Scan for the cell matching the given text and deliver its (X, Y) coordinate at center. 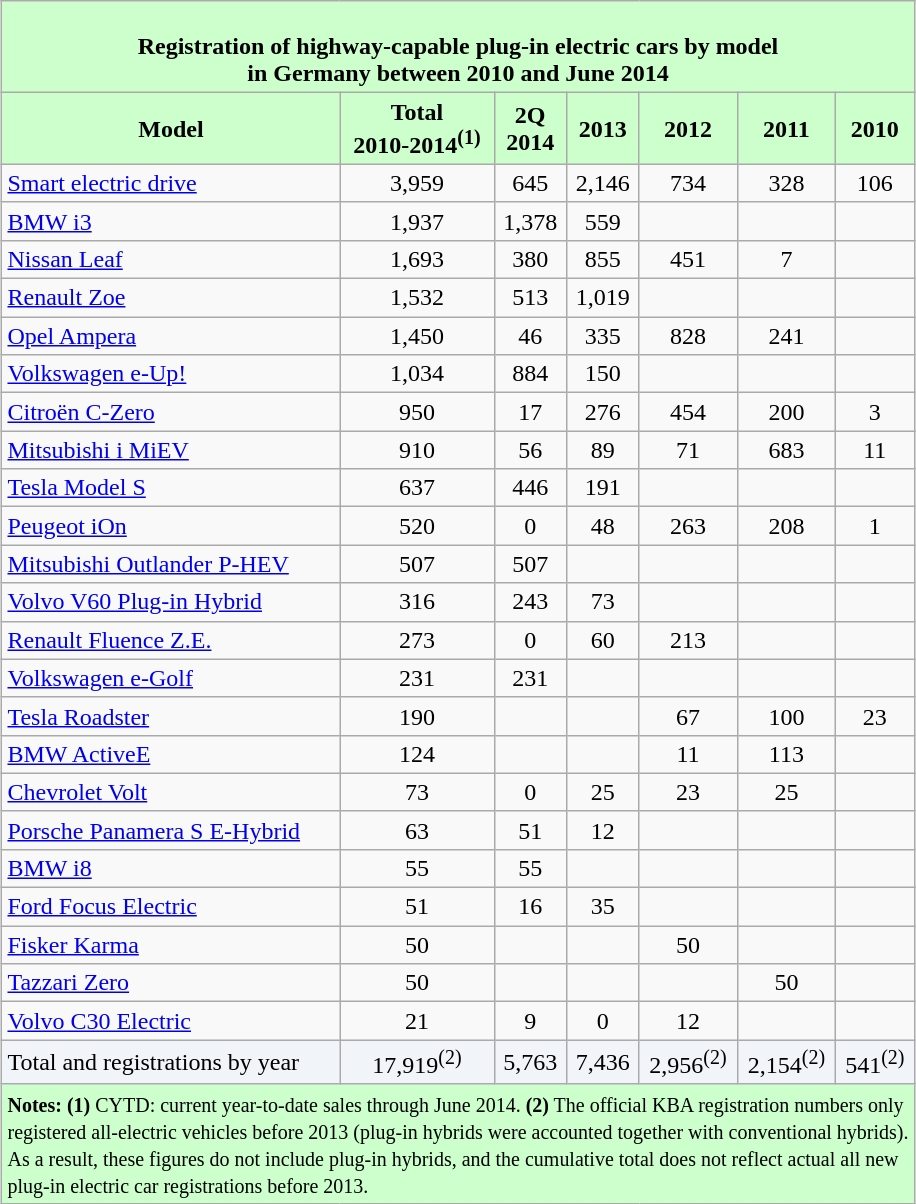
56 (530, 450)
Fisker Karma (171, 945)
16 (530, 907)
2013 (602, 129)
67 (688, 716)
Volkswagen e-Golf (171, 678)
Volvo V60 Plug-in Hybrid (171, 602)
17 (530, 412)
910 (417, 450)
241 (786, 336)
Smart electric drive (171, 183)
9 (530, 1021)
Renault Fluence Z.E. (171, 640)
950 (417, 412)
520 (417, 526)
BMW ActiveE (171, 754)
243 (530, 602)
191 (602, 488)
Porsche Panamera S E-Hybrid (171, 830)
17,919(2) (417, 1062)
263 (688, 526)
637 (417, 488)
150 (602, 374)
683 (786, 450)
Peugeot iOn (171, 526)
Ford Focus Electric (171, 907)
2Q2014 (530, 129)
Total 2010-2014(1) (417, 129)
Volvo C30 Electric (171, 1021)
855 (602, 259)
2010 (875, 129)
213 (688, 640)
513 (530, 298)
21 (417, 1021)
1,450 (417, 336)
124 (417, 754)
335 (602, 336)
208 (786, 526)
276 (602, 412)
1,532 (417, 298)
BMW i8 (171, 868)
Model (171, 129)
1,034 (417, 374)
71 (688, 450)
884 (530, 374)
2011 (786, 129)
316 (417, 602)
2,154(2) (786, 1062)
2,146 (602, 183)
35 (602, 907)
7 (786, 259)
Renault Zoe (171, 298)
Nissan Leaf (171, 259)
200 (786, 412)
Tesla Model S (171, 488)
451 (688, 259)
446 (530, 488)
7,436 (602, 1062)
Mitsubishi i MiEV (171, 450)
190 (417, 716)
Opel Ampera (171, 336)
828 (688, 336)
60 (602, 640)
Tazzari Zero (171, 983)
454 (688, 412)
48 (602, 526)
328 (786, 183)
273 (417, 640)
Tesla Roadster (171, 716)
1,019 (602, 298)
46 (530, 336)
BMW i3 (171, 221)
2012 (688, 129)
100 (786, 716)
1 (875, 526)
113 (786, 754)
Total and registrations by year (171, 1062)
Chevrolet Volt (171, 792)
2,956(2) (688, 1062)
Citroën C-Zero (171, 412)
Volkswagen e-Up! (171, 374)
3,959 (417, 183)
1,693 (417, 259)
1,378 (530, 221)
734 (688, 183)
89 (602, 450)
63 (417, 830)
106 (875, 183)
541(2) (875, 1062)
645 (530, 183)
5,763 (530, 1062)
Mitsubishi Outlander P-HEV (171, 564)
1,937 (417, 221)
3 (875, 412)
Registration of highway-capable plug-in electric cars by model in Germany between 2010 and June 2014 (458, 47)
559 (602, 221)
380 (530, 259)
